Identify which cell holds the provided text, then report its [x, y] central coordinate. 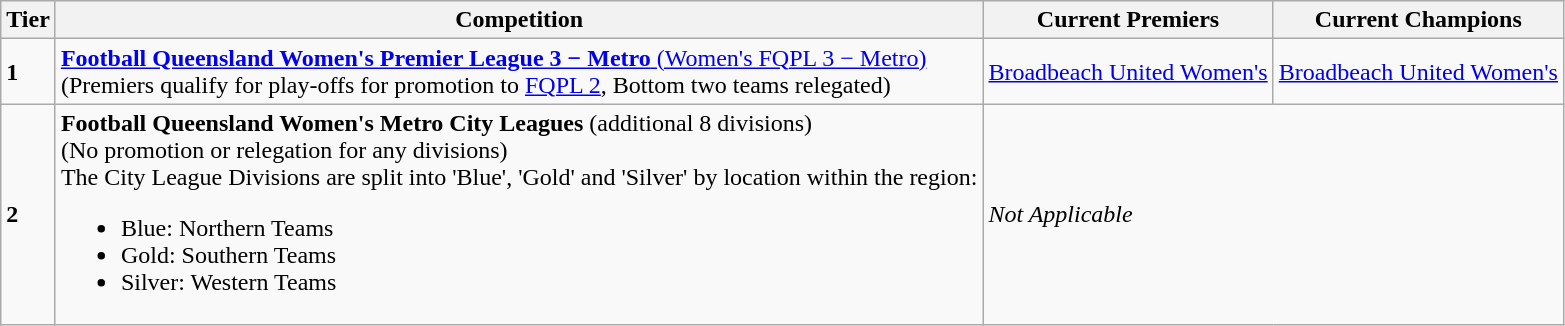
1 [28, 72]
2 [28, 214]
Current Premiers [1128, 20]
Competition [519, 20]
Not Applicable [1274, 214]
Current Champions [1418, 20]
Tier [28, 20]
